Identify which cell holds the provided text, then report its [x, y] central coordinate. 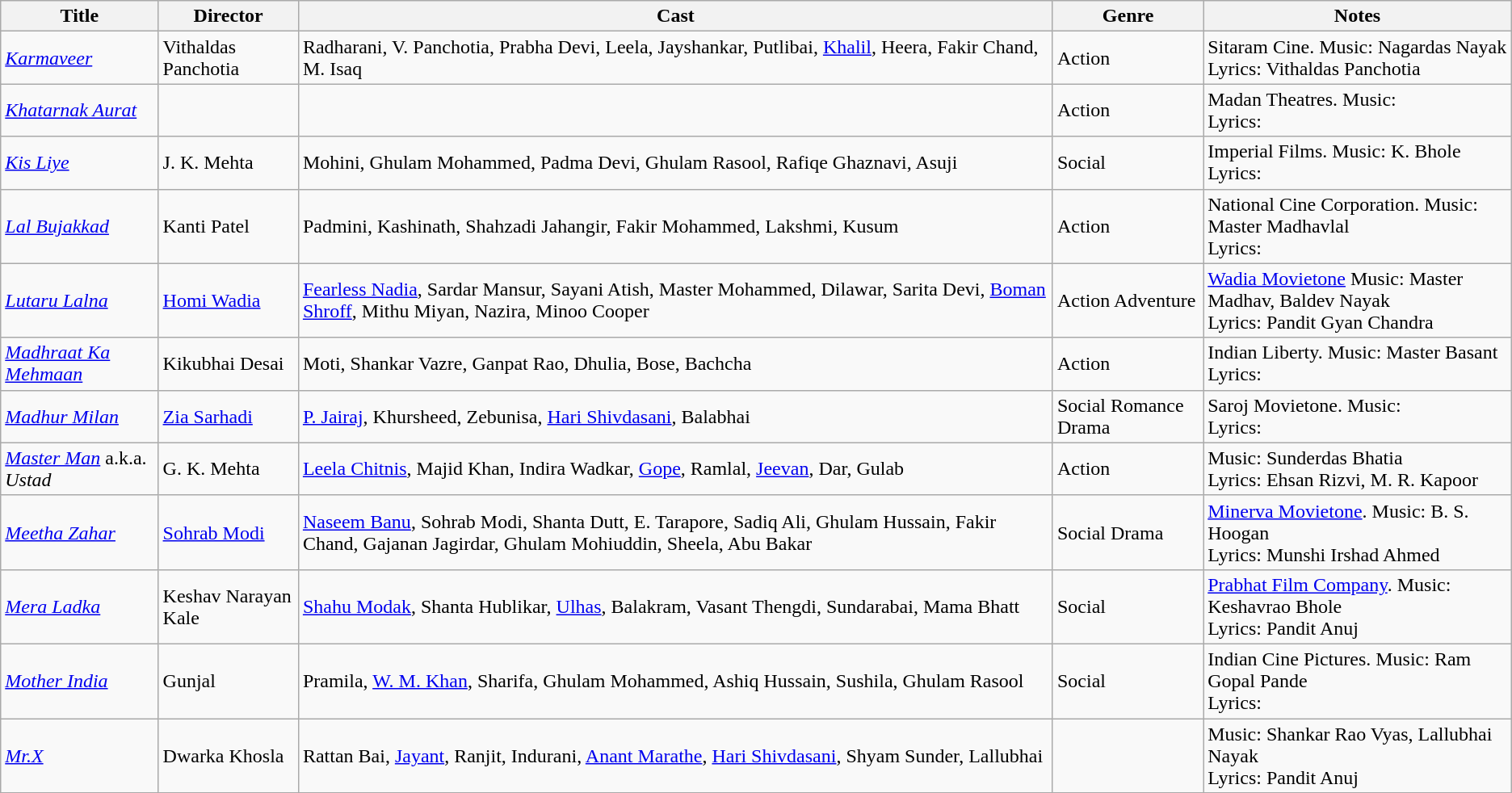
P. Jairaj, Khursheed, Zebunisa, Hari Shivdasani, Balabhai [675, 417]
Moti, Shankar Vazre, Ganpat Rao, Dhulia, Bose, Bachcha [675, 363]
Rattan Bai, Jayant, Ranjit, Indurani, Anant Marathe, Hari Shivdasani, Shyam Sunder, Lallubhai [675, 756]
Madhraat Ka Mehmaan [79, 363]
Genre [1128, 16]
Sohrab Modi [228, 532]
Music: Sunderdas BhatiaLyrics: Ehsan Rizvi, M. R. Kapoor [1358, 468]
Imperial Films. Music: K. BholeLyrics: [1358, 163]
Karmaveer [79, 58]
Social Drama [1128, 532]
Cast [675, 16]
Director [228, 16]
Sitaram Cine. Music: Nagardas NayakLyrics: Vithaldas Panchotia [1358, 58]
Master Man a.k.a. Ustad [79, 468]
Zia Sarhadi [228, 417]
Radharani, V. Panchotia, Prabha Devi, Leela, Jayshankar, Putlibai, Khalil, Heera, Fakir Chand, M. Isaq [675, 58]
Keshav Narayan Kale [228, 606]
Dwarka Khosla [228, 756]
Prabhat Film Company. Music: Keshavrao BholeLyrics: Pandit Anuj [1358, 606]
Pramila, W. M. Khan, Sharifa, Ghulam Mohammed, Ashiq Hussain, Sushila, Ghulam Rasool [675, 681]
Music: Shankar Rao Vyas, Lallubhai NayakLyrics: Pandit Anuj [1358, 756]
Kanti Patel [228, 226]
Social Romance Drama [1128, 417]
National Cine Corporation. Music: Master Madhavlal Lyrics: [1358, 226]
Naseem Banu, Sohrab Modi, Shanta Dutt, E. Tarapore, Sadiq Ali, Ghulam Hussain, Fakir Chand, Gajanan Jagirdar, Ghulam Mohiuddin, Sheela, Abu Bakar [675, 532]
Action Adventure [1128, 300]
Indian Liberty. Music: Master BasantLyrics: [1358, 363]
Mother India [79, 681]
Meetha Zahar [79, 532]
Padmini, Kashinath, Shahzadi Jahangir, Fakir Mohammed, Lakshmi, Kusum [675, 226]
Minerva Movietone. Music: B. S. HooganLyrics: Munshi Irshad Ahmed [1358, 532]
Kikubhai Desai [228, 363]
Notes [1358, 16]
Madhur Milan [79, 417]
Leela Chitnis, Majid Khan, Indira Wadkar, Gope, Ramlal, Jeevan, Dar, Gulab [675, 468]
Mr.X [79, 756]
Indian Cine Pictures. Music: Ram Gopal PandeLyrics: [1358, 681]
Homi Wadia [228, 300]
Khatarnak Aurat [79, 110]
Shahu Modak, Shanta Hublikar, Ulhas, Balakram, Vasant Thengdi, Sundarabai, Mama Bhatt [675, 606]
Madan Theatres. Music: Lyrics: [1358, 110]
Mohini, Ghulam Mohammed, Padma Devi, Ghulam Rasool, Rafiqe Ghaznavi, Asuji [675, 163]
Lal Bujakkad [79, 226]
Fearless Nadia, Sardar Mansur, Sayani Atish, Master Mohammed, Dilawar, Sarita Devi, Boman Shroff, Mithu Miyan, Nazira, Minoo Cooper [675, 300]
Lutaru Lalna [79, 300]
Gunjal [228, 681]
J. K. Mehta [228, 163]
Mera Ladka [79, 606]
Title [79, 16]
Vithaldas Panchotia [228, 58]
G. K. Mehta [228, 468]
Wadia Movietone Music: Master Madhav, Baldev NayakLyrics: Pandit Gyan Chandra [1358, 300]
Kis Liye [79, 163]
Saroj Movietone. Music: Lyrics: [1358, 417]
